Pinpoint the cell where the given text exists, returning its (X, Y) midpoint coordinate. 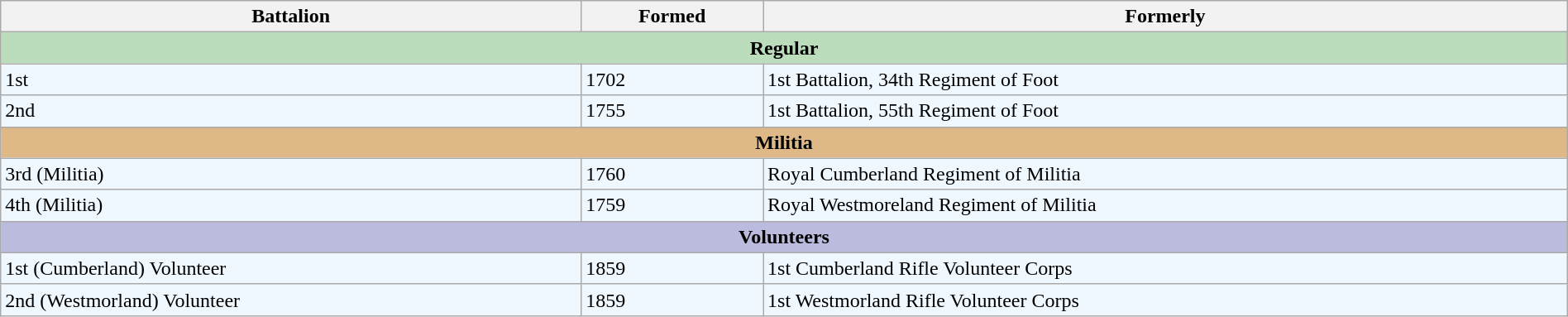
Battalion (291, 17)
1759 (672, 205)
Militia (784, 142)
2nd (291, 111)
2nd (Westmorland) Volunteer (291, 300)
Royal Westmoreland Regiment of Militia (1166, 205)
4th (Militia) (291, 205)
1755 (672, 111)
1702 (672, 79)
1st Westmorland Rifle Volunteer Corps (1166, 300)
Regular (784, 48)
3rd (Militia) (291, 174)
Formed (672, 17)
Formerly (1166, 17)
1760 (672, 174)
Volunteers (784, 237)
1st Cumberland Rifle Volunteer Corps (1166, 268)
Royal Cumberland Regiment of Militia (1166, 174)
1st (291, 79)
1st Battalion, 55th Regiment of Foot (1166, 111)
1st (Cumberland) Volunteer (291, 268)
1st Battalion, 34th Regiment of Foot (1166, 79)
